For the text-containing cell, return its midpoint in (x, y) coordinate format. 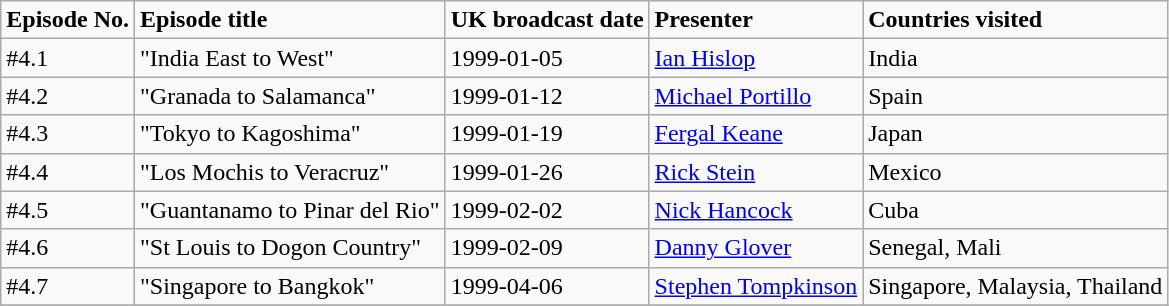
1999-01-05 (547, 58)
1999-02-09 (547, 248)
Countries visited (1016, 20)
#4.4 (68, 172)
Nick Hancock (756, 210)
Stephen Tompkinson (756, 286)
"Singapore to Bangkok" (290, 286)
UK broadcast date (547, 20)
Ian Hislop (756, 58)
#4.6 (68, 248)
"Granada to Salamanca" (290, 96)
Presenter (756, 20)
Mexico (1016, 172)
Spain (1016, 96)
Rick Stein (756, 172)
Michael Portillo (756, 96)
#4.2 (68, 96)
Danny Glover (756, 248)
#4.1 (68, 58)
#4.3 (68, 134)
#4.7 (68, 286)
"Guantanamo to Pinar del Rio" (290, 210)
Episode No. (68, 20)
Senegal, Mali (1016, 248)
#4.5 (68, 210)
1999-04-06 (547, 286)
"Los Mochis to Veracruz" (290, 172)
1999-01-19 (547, 134)
Episode title (290, 20)
"St Louis to Dogon Country" (290, 248)
Singapore, Malaysia, Thailand (1016, 286)
1999-01-12 (547, 96)
India (1016, 58)
"Tokyo to Kagoshima" (290, 134)
1999-02-02 (547, 210)
Japan (1016, 134)
Fergal Keane (756, 134)
Cuba (1016, 210)
"India East to West" (290, 58)
1999-01-26 (547, 172)
